Capture the cell that displays the provided text and extract its (x, y) central coordinate. 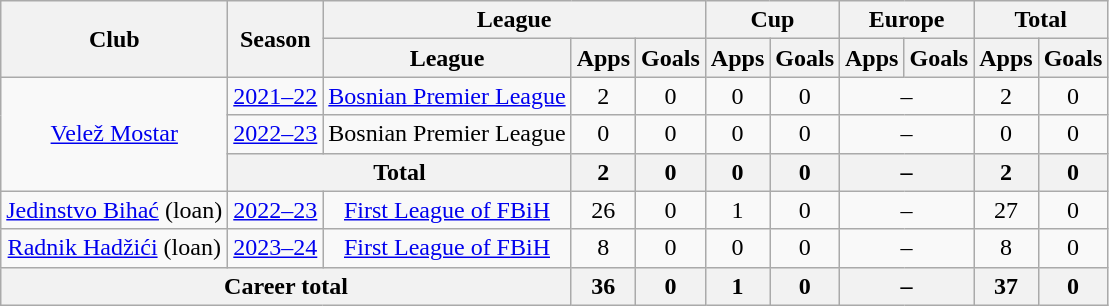
2023–24 (276, 248)
Club (114, 39)
Career total (286, 286)
37 (1006, 286)
Jedinstvo Bihać (loan) (114, 210)
Cup (772, 20)
2021–22 (276, 96)
Season (276, 39)
27 (1006, 210)
26 (603, 210)
36 (603, 286)
Velež Mostar (114, 134)
Europe (907, 20)
Radnik Hadžići (loan) (114, 248)
